Scan for the cell matching the given text and deliver its [X, Y] coordinate at center. 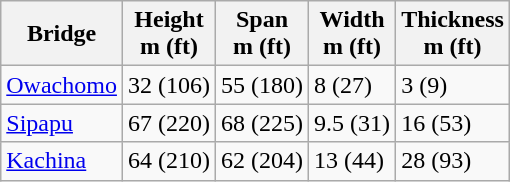
Kachina [62, 161]
8 (27) [352, 85]
67 (220) [168, 123]
Widthm (ft) [352, 34]
Sipapu [62, 123]
28 (93) [453, 161]
13 (44) [352, 161]
3 (9) [453, 85]
Heightm (ft) [168, 34]
Thicknessm (ft) [453, 34]
Owachomo [62, 85]
64 (210) [168, 161]
32 (106) [168, 85]
Bridge [62, 34]
55 (180) [262, 85]
Spanm (ft) [262, 34]
62 (204) [262, 161]
9.5 (31) [352, 123]
68 (225) [262, 123]
16 (53) [453, 123]
